For the text-containing cell, return its midpoint in (x, y) coordinate format. 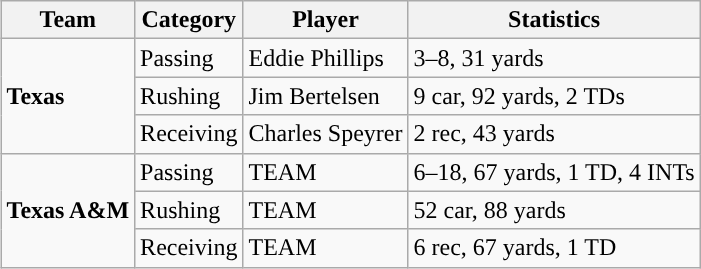
6 rec, 67 yards, 1 TD (554, 248)
Texas (68, 96)
3–8, 31 yards (554, 58)
Charles Speyrer (326, 134)
Team (68, 20)
Texas A&M (68, 210)
2 rec, 43 yards (554, 134)
Category (189, 20)
Eddie Phillips (326, 58)
9 car, 92 yards, 2 TDs (554, 96)
Jim Bertelsen (326, 96)
52 car, 88 yards (554, 210)
6–18, 67 yards, 1 TD, 4 INTs (554, 172)
Statistics (554, 20)
Player (326, 20)
